Output the (X, Y) coordinate of the center of the cell containing the given text.  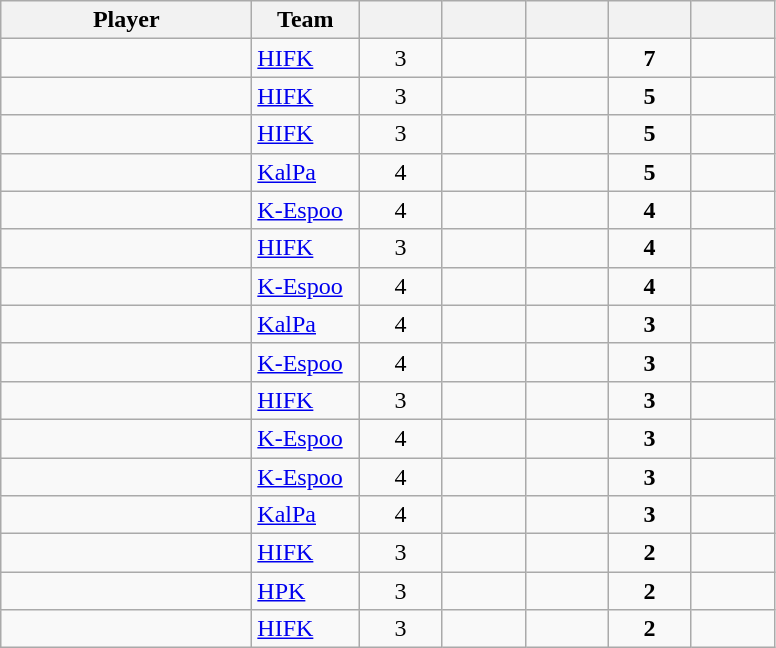
7 (650, 58)
Team (306, 20)
Player (126, 20)
HPK (306, 591)
